Search for the cell housing the specified text and yield its [X, Y] center coordinate. 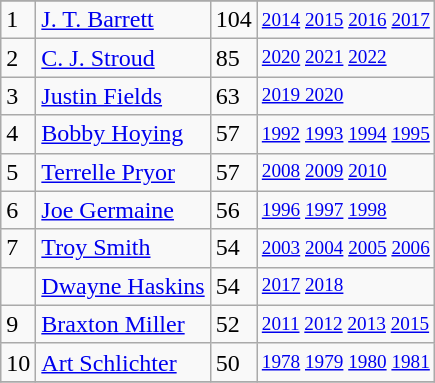
J. T. Barrett [123, 20]
2019 2020 [346, 96]
56 [234, 210]
85 [234, 58]
Bobby Hoying [123, 134]
1 [18, 20]
2003 2004 2005 2006 [346, 248]
63 [234, 96]
9 [18, 324]
4 [18, 134]
2008 2009 2010 [346, 172]
2011 2012 2013 2015 [346, 324]
5 [18, 172]
C. J. Stroud [123, 58]
2017 2018 [346, 286]
1992 1993 1994 1995 [346, 134]
7 [18, 248]
1978 1979 1980 1981 [346, 362]
Braxton Miller [123, 324]
6 [18, 210]
50 [234, 362]
1996 1997 1998 [346, 210]
Troy Smith [123, 248]
Dwayne Haskins [123, 286]
3 [18, 96]
Terrelle Pryor [123, 172]
2 [18, 58]
Art Schlichter [123, 362]
10 [18, 362]
2020 2021 2022 [346, 58]
Justin Fields [123, 96]
2014 2015 2016 2017 [346, 20]
52 [234, 324]
104 [234, 20]
Joe Germaine [123, 210]
